Capture the cell that displays the provided text and extract its [x, y] central coordinate. 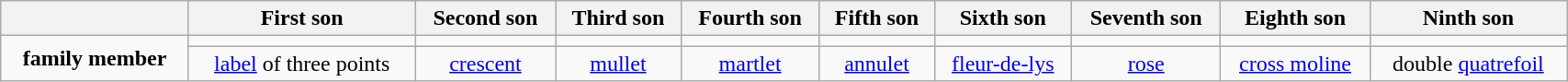
First son [301, 18]
annulet [876, 64]
Second son [485, 18]
martlet [750, 64]
label of three points [301, 64]
Fifth son [876, 18]
crescent [485, 64]
Ninth son [1468, 18]
Eighth son [1295, 18]
Fourth son [750, 18]
fleur-de-lys [1003, 64]
Seventh son [1146, 18]
cross moline [1295, 64]
Sixth son [1003, 18]
rose [1146, 64]
double quatrefoil [1468, 64]
Third son [618, 18]
family member [96, 59]
mullet [618, 64]
